Search for the cell housing the specified text and yield its [X, Y] center coordinate. 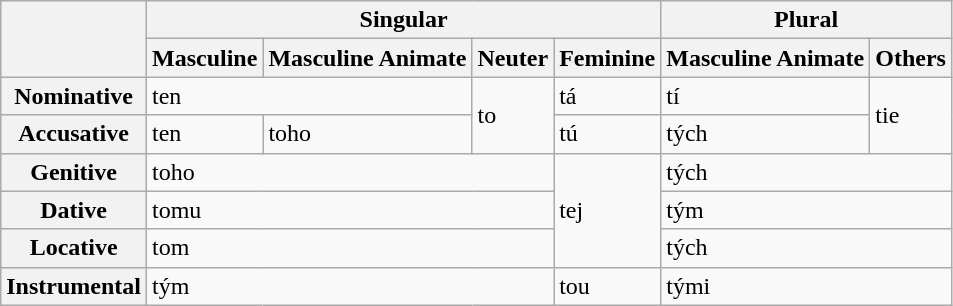
tú [608, 134]
Feminine [608, 58]
tí [766, 96]
tá [608, 96]
Accusative [74, 134]
Neuter [513, 58]
tomu [350, 210]
to [513, 115]
Singular [403, 20]
Instrumental [74, 286]
Masculine [204, 58]
tou [608, 286]
Plural [806, 20]
Genitive [74, 172]
Nominative [74, 96]
tom [350, 248]
tie [911, 115]
Others [911, 58]
Dative [74, 210]
tými [806, 286]
tej [608, 210]
Locative [74, 248]
